Output the (X, Y) coordinate of the center of the cell containing the given text.  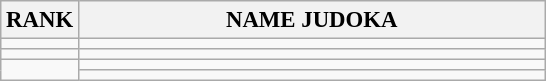
RANK (40, 20)
NAME JUDOKA (312, 20)
